Detect which cell encompasses the target text, then output its (X, Y) center coordinate. 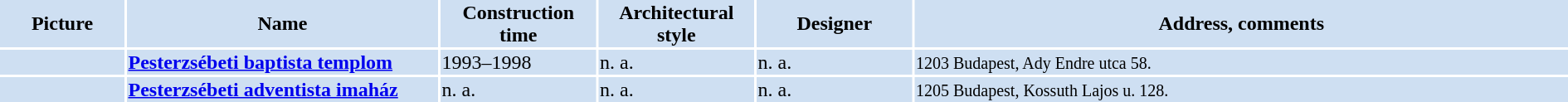
Construction time (519, 23)
1203 Budapest, Ady Endre utca 58. (1241, 62)
Architectural style (677, 23)
Pesterzsébeti adventista imaház (282, 90)
Pesterzsébeti baptista templom (282, 62)
Designer (835, 23)
Name (282, 23)
1993–1998 (519, 62)
Address, comments (1241, 23)
1205 Budapest, Kossuth Lajos u. 128. (1241, 90)
Picture (62, 23)
